From the cell containing the given text, extract its center point as (x, y) coordinate. 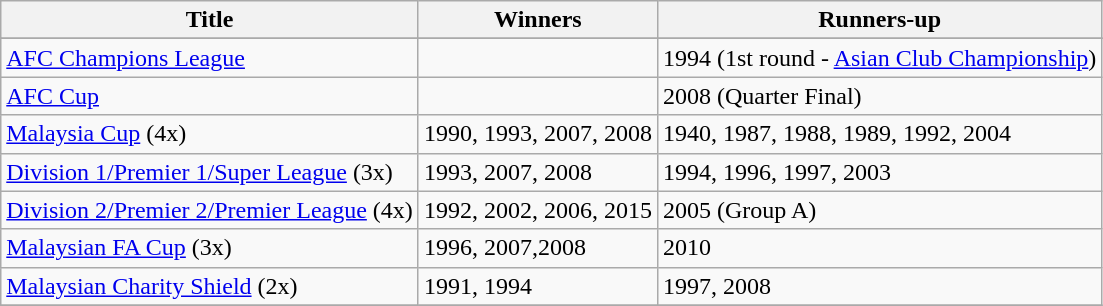
AFC Cup (210, 96)
Division 1/Premier 1/Super League (3x) (210, 172)
Runners-up (879, 20)
Winners (538, 20)
1993, 2007, 2008 (538, 172)
1992, 2002, 2006, 2015 (538, 210)
2005 (Group A) (879, 210)
1940, 1987, 1988, 1989, 1992, 2004 (879, 134)
1991, 1994 (538, 286)
2010 (879, 248)
AFC Champions League (210, 58)
Title (210, 20)
2008 (Quarter Final) (879, 96)
Malaysia Cup (4x) (210, 134)
1997, 2008 (879, 286)
Malaysian Charity Shield (2x) (210, 286)
Division 2/Premier 2/Premier League (4x) (210, 210)
Malaysian FA Cup (3x) (210, 248)
1996, 2007,2008 (538, 248)
1990, 1993, 2007, 2008 (538, 134)
1994, 1996, 1997, 2003 (879, 172)
1994 (1st round - Asian Club Championship) (879, 58)
